Capture the cell that displays the provided text and extract its (X, Y) central coordinate. 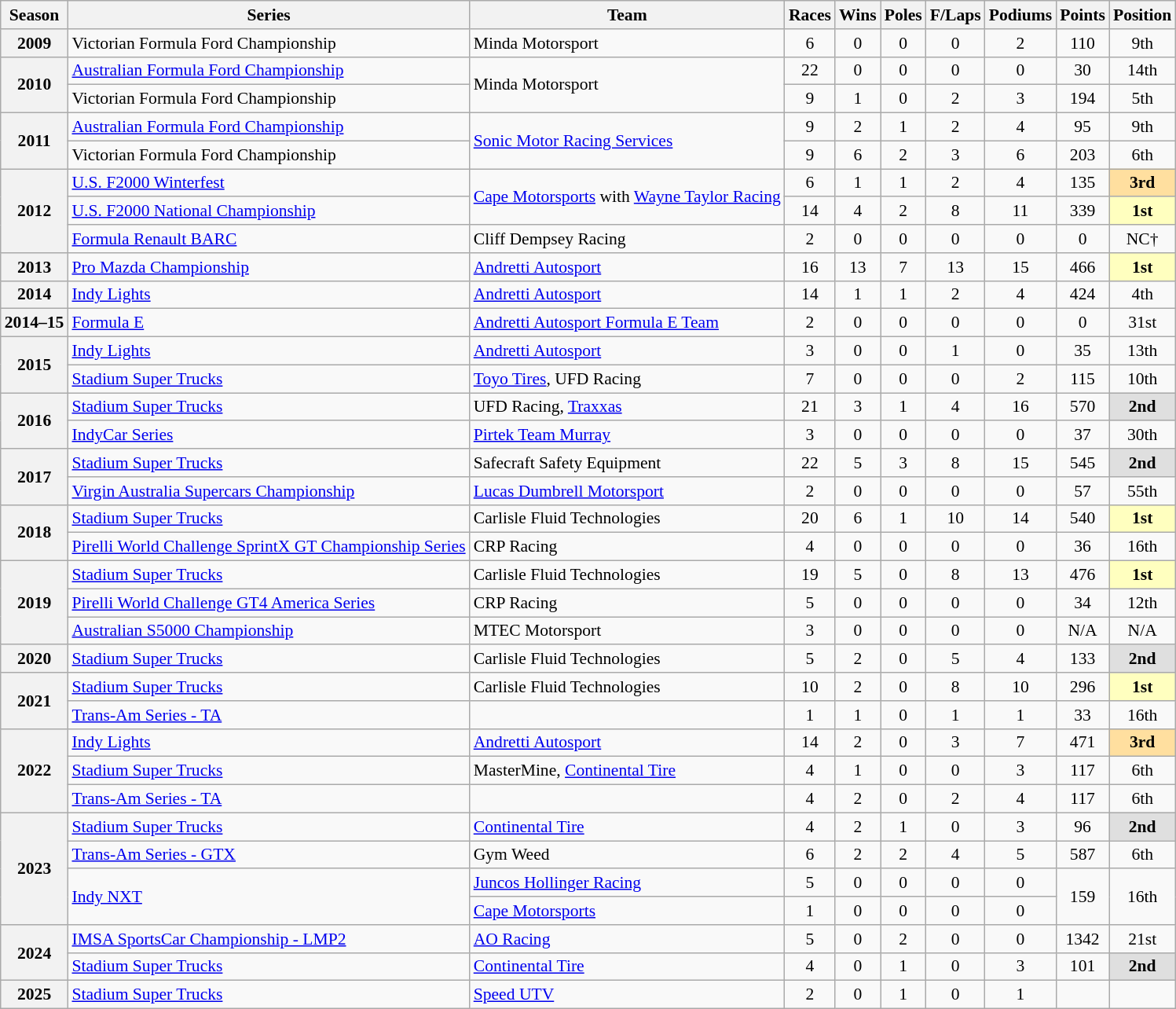
Virgin Australia Supercars Championship (269, 491)
NC† (1142, 239)
110 (1083, 43)
14th (1142, 71)
545 (1083, 463)
5th (1142, 99)
115 (1083, 379)
36 (1083, 547)
2025 (35, 995)
IMSA SportsCar Championship - LMP2 (269, 939)
33 (1083, 715)
Wins (858, 15)
MTEC Motorsport (627, 631)
19 (810, 575)
AO Racing (627, 939)
Cape Motorsports (627, 911)
2015 (35, 365)
Lucas Dumbrell Motorsport (627, 491)
2024 (35, 952)
55th (1142, 491)
Toyo Tires, UFD Racing (627, 379)
Trans-Am Series - GTX (269, 855)
30 (1083, 71)
540 (1083, 519)
2014 (35, 295)
159 (1083, 897)
471 (1083, 743)
21st (1142, 939)
476 (1083, 575)
Points (1083, 15)
34 (1083, 603)
Andretti Autosport Formula E Team (627, 323)
Indy NXT (269, 897)
20 (810, 519)
12th (1142, 603)
Sonic Motor Racing Services (627, 141)
11 (1021, 211)
203 (1083, 155)
Pirtek Team Murray (627, 435)
Cliff Dempsey Racing (627, 239)
57 (1083, 491)
2009 (35, 43)
Formula E (269, 323)
Season (35, 15)
35 (1083, 351)
MasterMine, Continental Tire (627, 771)
2012 (35, 211)
Juncos Hollinger Racing (627, 883)
Position (1142, 15)
Gym Weed (627, 855)
Formula Renault BARC (269, 239)
30th (1142, 435)
Cape Motorsports with Wayne Taylor Racing (627, 196)
133 (1083, 659)
2011 (35, 141)
2023 (35, 868)
194 (1083, 99)
2016 (35, 421)
37 (1083, 435)
U.S. F2000 National Championship (269, 211)
Team (627, 15)
2019 (35, 604)
F/Laps (955, 15)
Podiums (1021, 15)
Australian S5000 Championship (269, 631)
1342 (1083, 939)
4th (1142, 295)
2021 (35, 701)
2014–15 (35, 323)
2017 (35, 476)
31st (1142, 323)
Safecraft Safety Equipment (627, 463)
10th (1142, 379)
466 (1083, 267)
U.S. F2000 Winterfest (269, 183)
13th (1142, 351)
21 (810, 407)
2013 (35, 267)
570 (1083, 407)
95 (1083, 127)
Pirelli World Challenge SprintX GT Championship Series (269, 547)
Series (269, 15)
2022 (35, 770)
101 (1083, 967)
Pro Mazda Championship (269, 267)
135 (1083, 183)
Pirelli World Challenge GT4 America Series (269, 603)
Speed UTV (627, 995)
587 (1083, 855)
IndyCar Series (269, 435)
96 (1083, 827)
339 (1083, 211)
2020 (35, 659)
2018 (35, 533)
2010 (35, 85)
UFD Racing, Traxxas (627, 407)
424 (1083, 295)
Poles (903, 15)
296 (1083, 687)
Races (810, 15)
